Provide the (x, y) coordinate of the cell's center where the given text is located.  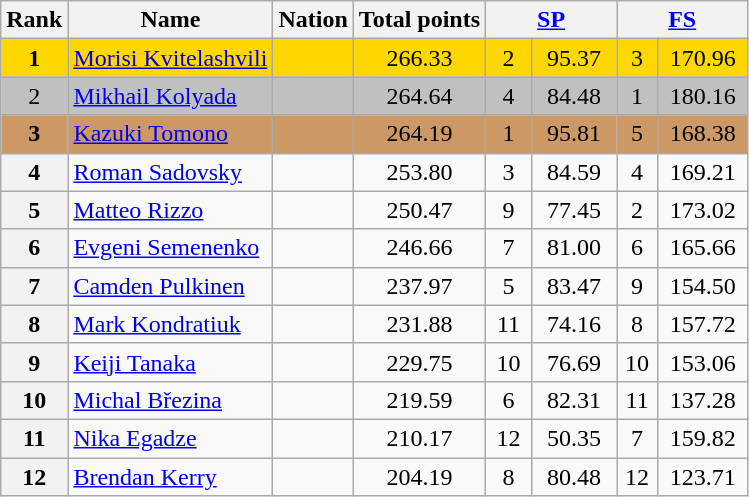
FS (682, 20)
Matteo Rizzo (170, 210)
266.33 (419, 58)
123.71 (703, 477)
246.66 (419, 248)
Mark Kondratiuk (170, 324)
219.59 (419, 400)
Brendan Kerry (170, 477)
Name (170, 20)
Nation (313, 20)
84.59 (574, 172)
231.88 (419, 324)
Kazuki Tomono (170, 134)
137.28 (703, 400)
Mikhail Kolyada (170, 96)
165.66 (703, 248)
50.35 (574, 438)
82.31 (574, 400)
95.81 (574, 134)
173.02 (703, 210)
154.50 (703, 286)
76.69 (574, 362)
153.06 (703, 362)
Evgeni Semenenko (170, 248)
180.16 (703, 96)
159.82 (703, 438)
83.47 (574, 286)
170.96 (703, 58)
264.19 (419, 134)
80.48 (574, 477)
264.64 (419, 96)
250.47 (419, 210)
169.21 (703, 172)
168.38 (703, 134)
229.75 (419, 362)
204.19 (419, 477)
SP (552, 20)
77.45 (574, 210)
253.80 (419, 172)
Michal Březina (170, 400)
157.72 (703, 324)
84.48 (574, 96)
237.97 (419, 286)
Roman Sadovsky (170, 172)
Camden Pulkinen (170, 286)
Morisi Kvitelashvili (170, 58)
210.17 (419, 438)
95.37 (574, 58)
Keiji Tanaka (170, 362)
74.16 (574, 324)
81.00 (574, 248)
Rank (34, 20)
Nika Egadze (170, 438)
Total points (419, 20)
